From the cell containing the given text, extract its center point as (X, Y) coordinate. 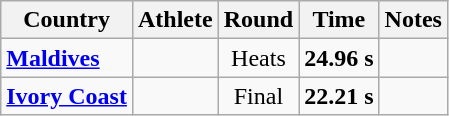
Country (67, 20)
Maldives (67, 58)
Heats (258, 58)
24.96 s (339, 58)
Notes (413, 20)
22.21 s (339, 96)
Ivory Coast (67, 96)
Round (258, 20)
Time (339, 20)
Athlete (175, 20)
Final (258, 96)
